Identify which cell holds the provided text, then report its [X, Y] central coordinate. 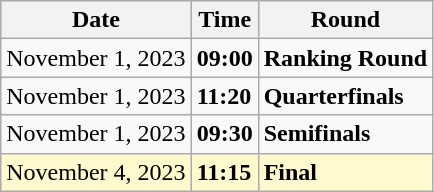
Semifinals [345, 134]
Time [224, 20]
Quarterfinals [345, 96]
Date [96, 20]
Ranking Round [345, 58]
Round [345, 20]
09:00 [224, 58]
09:30 [224, 134]
11:20 [224, 96]
11:15 [224, 172]
November 4, 2023 [96, 172]
Final [345, 172]
